Scan for the cell matching the given text and deliver its [x, y] coordinate at center. 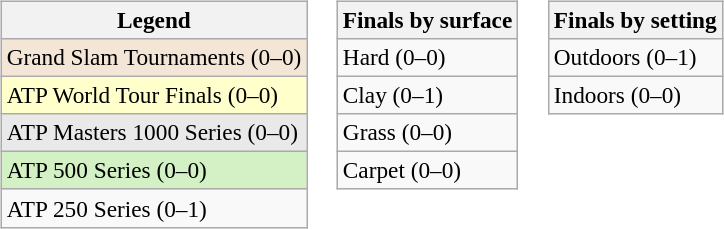
Finals by surface [427, 20]
Outdoors (0–1) [635, 57]
Clay (0–1) [427, 95]
Hard (0–0) [427, 57]
ATP Masters 1000 Series (0–0) [154, 133]
Grand Slam Tournaments (0–0) [154, 57]
Carpet (0–0) [427, 171]
ATP 500 Series (0–0) [154, 171]
ATP 250 Series (0–1) [154, 208]
Legend [154, 20]
Indoors (0–0) [635, 95]
Grass (0–0) [427, 133]
Finals by setting [635, 20]
ATP World Tour Finals (0–0) [154, 95]
